Search for the cell housing the specified text and yield its (x, y) center coordinate. 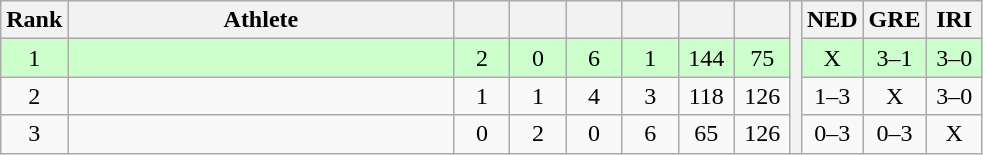
NED (832, 20)
Athlete (261, 20)
144 (706, 58)
1–3 (832, 96)
GRE (894, 20)
3–1 (894, 58)
75 (762, 58)
4 (594, 96)
118 (706, 96)
Rank (34, 20)
65 (706, 134)
IRI (954, 20)
